For the text-containing cell, return its midpoint in [x, y] coordinate format. 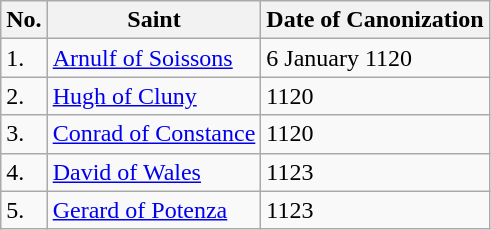
4. [24, 172]
3. [24, 134]
Arnulf of Soissons [154, 58]
Conrad of Constance [154, 134]
2. [24, 96]
Gerard of Potenza [154, 210]
Hugh of Cluny [154, 96]
David of Wales [154, 172]
1. [24, 58]
6 January 1120 [375, 58]
Date of Canonization [375, 20]
No. [24, 20]
5. [24, 210]
Saint [154, 20]
